Return the (X, Y) coordinate for the center point of the cell that contains the specified text.  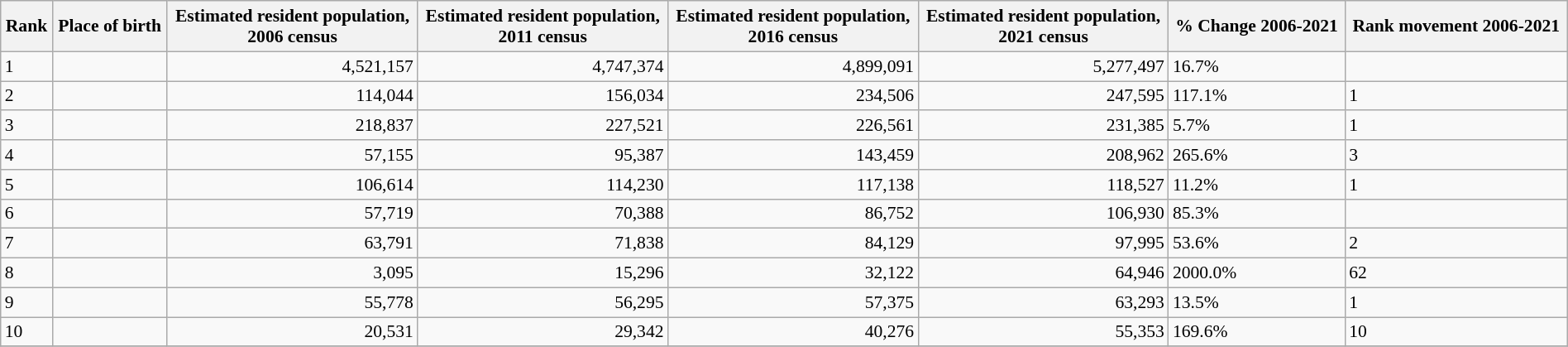
234,506 (794, 96)
6 (26, 214)
11.2% (1257, 185)
Estimated resident population, 2016 census (794, 27)
117,138 (794, 185)
5 (26, 185)
32,122 (794, 273)
117.1% (1257, 96)
5,277,497 (1044, 66)
2000.0% (1257, 273)
70,388 (543, 214)
156,034 (543, 96)
114,230 (543, 185)
97,995 (1044, 243)
Estimated resident population, 2021 census (1044, 27)
3,095 (293, 273)
29,342 (543, 332)
265.6% (1257, 155)
15,296 (543, 273)
53.6% (1257, 243)
63,293 (1044, 302)
247,595 (1044, 96)
62 (1456, 273)
63,791 (293, 243)
13.5% (1257, 302)
Estimated resident population, 2006 census (293, 27)
4,747,374 (543, 66)
114,044 (293, 96)
5.7% (1257, 126)
8 (26, 273)
Place of birth (109, 27)
64,946 (1044, 273)
231,385 (1044, 126)
Estimated resident population, 2011 census (543, 27)
84,129 (794, 243)
143,459 (794, 155)
106,614 (293, 185)
57,155 (293, 155)
169.6% (1257, 332)
55,353 (1044, 332)
9 (26, 302)
57,719 (293, 214)
208,962 (1044, 155)
7 (26, 243)
16.7% (1257, 66)
86,752 (794, 214)
% Change 2006-2021 (1257, 27)
85.3% (1257, 214)
56,295 (543, 302)
227,521 (543, 126)
106,930 (1044, 214)
71,838 (543, 243)
55,778 (293, 302)
4 (26, 155)
57,375 (794, 302)
118,527 (1044, 185)
20,531 (293, 332)
218,837 (293, 126)
4,521,157 (293, 66)
40,276 (794, 332)
4,899,091 (794, 66)
Rank (26, 27)
95,387 (543, 155)
226,561 (794, 126)
Rank movement 2006-2021 (1456, 27)
